Provide the (x, y) coordinate of the cell's center where the given text is located.  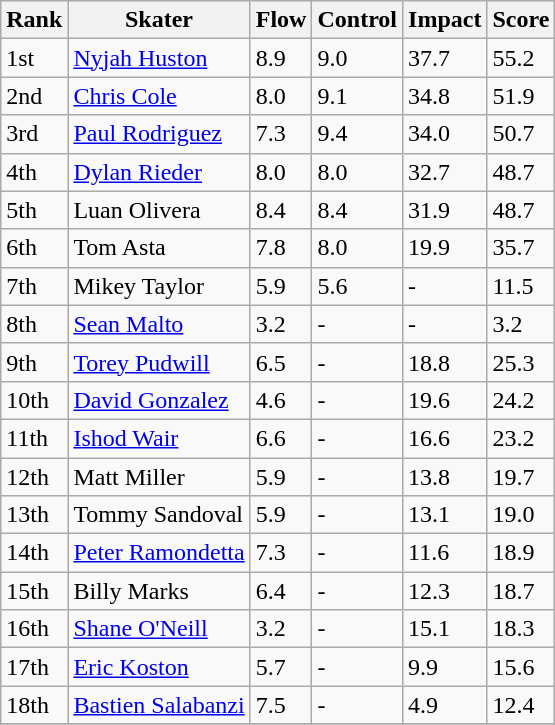
51.9 (521, 96)
Peter Ramondetta (159, 553)
50.7 (521, 134)
12th (34, 477)
Rank (34, 20)
Control (358, 20)
9.0 (358, 58)
Nyjah Huston (159, 58)
5.6 (358, 286)
9.1 (358, 96)
5th (34, 210)
Paul Rodriguez (159, 134)
Eric Koston (159, 667)
Shane O'Neill (159, 629)
9th (34, 362)
Billy Marks (159, 591)
8.9 (281, 58)
6.4 (281, 591)
12.4 (521, 705)
19.7 (521, 477)
10th (34, 400)
19.0 (521, 515)
Tom Asta (159, 248)
11th (34, 438)
Mikey Taylor (159, 286)
19.9 (445, 248)
Chris Cole (159, 96)
David Gonzalez (159, 400)
15.6 (521, 667)
7th (34, 286)
13.8 (445, 477)
34.8 (445, 96)
Dylan Rieder (159, 172)
12.3 (445, 591)
Luan Olivera (159, 210)
7.8 (281, 248)
24.2 (521, 400)
6.6 (281, 438)
18.7 (521, 591)
2nd (34, 96)
9.9 (445, 667)
16th (34, 629)
Tommy Sandoval (159, 515)
31.9 (445, 210)
25.3 (521, 362)
4.6 (281, 400)
55.2 (521, 58)
Score (521, 20)
6th (34, 248)
11.6 (445, 553)
17th (34, 667)
15.1 (445, 629)
16.6 (445, 438)
Skater (159, 20)
9.4 (358, 134)
13.1 (445, 515)
Sean Malto (159, 324)
34.0 (445, 134)
15th (34, 591)
4.9 (445, 705)
18.3 (521, 629)
7.5 (281, 705)
Impact (445, 20)
1st (34, 58)
18th (34, 705)
Flow (281, 20)
32.7 (445, 172)
18.9 (521, 553)
Ishod Wair (159, 438)
Torey Pudwill (159, 362)
37.7 (445, 58)
23.2 (521, 438)
18.8 (445, 362)
13th (34, 515)
35.7 (521, 248)
11.5 (521, 286)
Bastien Salabanzi (159, 705)
Matt Miller (159, 477)
3rd (34, 134)
19.6 (445, 400)
6.5 (281, 362)
14th (34, 553)
5.7 (281, 667)
4th (34, 172)
8th (34, 324)
